Output the (x, y) coordinate of the center of the cell containing the given text.  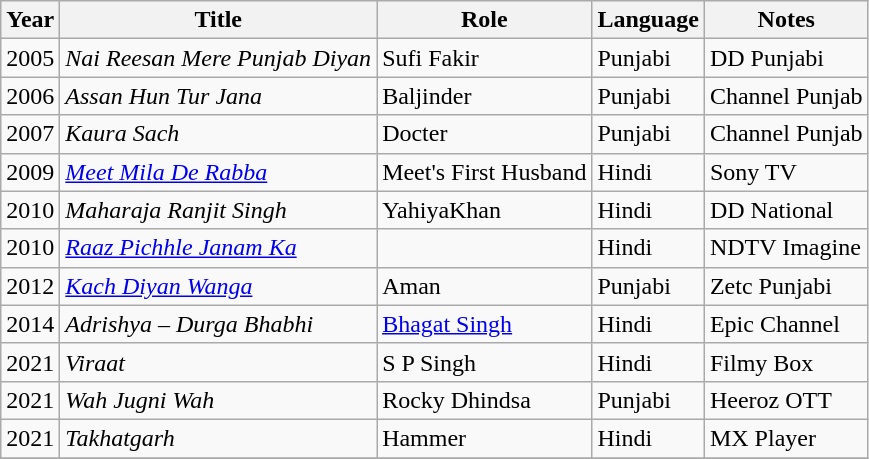
Docter (484, 134)
MX Player (786, 438)
Wah Jugni Wah (218, 400)
Meet's First Husband (484, 172)
2009 (30, 172)
2007 (30, 134)
Sufi Fakir (484, 58)
DD National (786, 210)
Raaz Pichhle Janam Ka (218, 248)
Bhagat Singh (484, 324)
2012 (30, 286)
DD Punjabi (786, 58)
Takhatgarh (218, 438)
YahiyaKhan (484, 210)
Zetc Punjabi (786, 286)
Assan Hun Tur Jana (218, 96)
2014 (30, 324)
Title (218, 20)
Kaura Sach (218, 134)
Baljinder (484, 96)
Nai Reesan Mere Punjab Diyan (218, 58)
Notes (786, 20)
Kach Diyan Wanga (218, 286)
2005 (30, 58)
Rocky Dhindsa (484, 400)
Adrishya – Durga Bhabhi (218, 324)
Meet Mila De Rabba (218, 172)
Filmy Box (786, 362)
Year (30, 20)
Hammer (484, 438)
Language (648, 20)
Aman (484, 286)
Sony TV (786, 172)
S P Singh (484, 362)
Role (484, 20)
NDTV Imagine (786, 248)
Heeroz OTT (786, 400)
Maharaja Ranjit Singh (218, 210)
Epic Channel (786, 324)
2006 (30, 96)
Viraat (218, 362)
